For the text-containing cell, return its midpoint in [x, y] coordinate format. 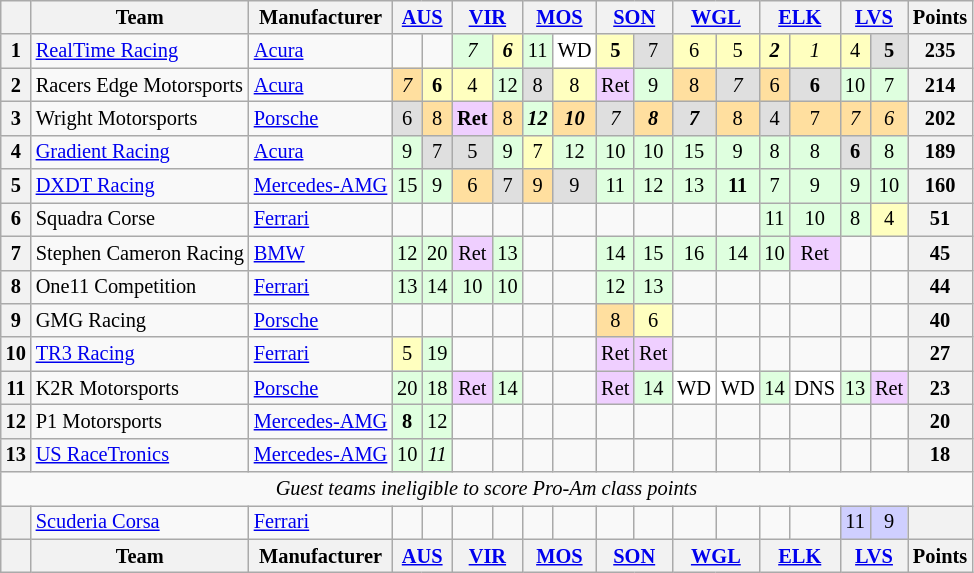
19 [437, 354]
202 [940, 118]
DXDT Racing [140, 186]
Scuderia Corsa [140, 522]
23 [940, 388]
BMW [320, 253]
3 [16, 118]
Racers Edge Motorsports [140, 85]
160 [940, 186]
214 [940, 85]
189 [940, 152]
Stephen Cameron Racing [140, 253]
P1 Motorsports [140, 421]
235 [940, 51]
RealTime Racing [140, 51]
Wright Motorsports [140, 118]
51 [940, 219]
16 [694, 253]
44 [940, 287]
K2R Motorsports [140, 388]
45 [940, 253]
27 [940, 354]
DNS [815, 388]
One11 Competition [140, 287]
Gradient Racing [140, 152]
GMG Racing [140, 320]
Guest teams ineligible to score Pro-Am class points [486, 489]
TR3 Racing [140, 354]
US RaceTronics [140, 455]
Squadra Corse [140, 219]
40 [940, 320]
